For the text-containing cell, return its midpoint in (X, Y) coordinate format. 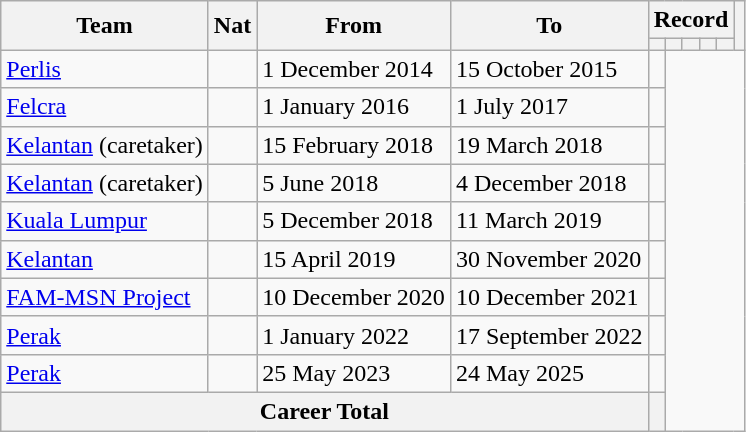
1 January 2022 (354, 335)
1 December 2014 (354, 69)
19 March 2018 (549, 145)
30 November 2020 (549, 259)
4 December 2018 (549, 183)
15 February 2018 (354, 145)
5 June 2018 (354, 183)
10 December 2020 (354, 297)
To (549, 26)
From (354, 26)
15 April 2019 (354, 259)
Kelantan (105, 259)
24 May 2025 (549, 373)
1 July 2017 (549, 107)
Kuala Lumpur (105, 221)
17 September 2022 (549, 335)
Career Total (324, 411)
15 October 2015 (549, 69)
Nat (232, 26)
Felcra (105, 107)
25 May 2023 (354, 373)
10 December 2021 (549, 297)
5 December 2018 (354, 221)
FAM-MSN Project (105, 297)
11 March 2019 (549, 221)
1 January 2016 (354, 107)
Perlis (105, 69)
Record (691, 20)
Team (105, 26)
